For the text-containing cell, return its midpoint in [x, y] coordinate format. 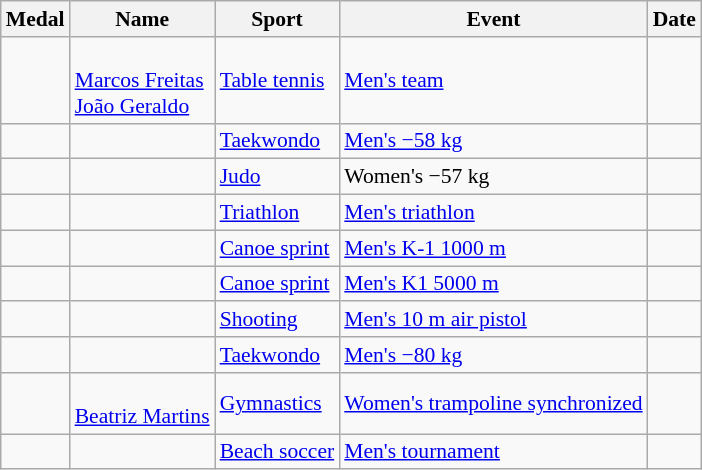
Event [493, 19]
Marcos FreitasJoão Geraldo [142, 80]
Date [674, 19]
Men's −58 kg [493, 141]
Men's 10 m air pistol [493, 320]
Women's −57 kg [493, 177]
Judo [278, 177]
Beatriz Martins [142, 404]
Men's triathlon [493, 213]
Men's team [493, 80]
Gymnastics [278, 404]
Men's tournament [493, 452]
Beach soccer [278, 452]
Sport [278, 19]
Table tennis [278, 80]
Women's trampoline synchronized [493, 404]
Shooting [278, 320]
Name [142, 19]
Men's −80 kg [493, 355]
Triathlon [278, 213]
Men's K-1 1000 m [493, 248]
Medal [36, 19]
Men's K1 5000 m [493, 284]
